Locate the cell with the specified text and output its [x, y] center coordinate. 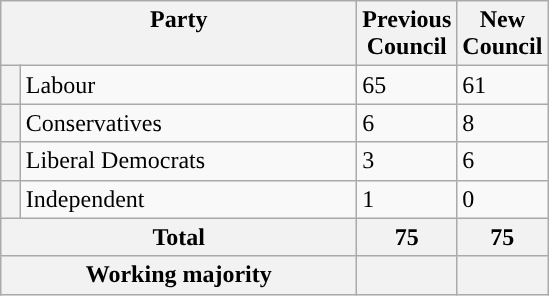
Liberal Democrats [188, 161]
Conservatives [188, 123]
65 [407, 85]
Total [179, 237]
Previous Council [407, 34]
1 [407, 199]
New Council [502, 34]
Working majority [179, 275]
61 [502, 85]
Independent [188, 199]
8 [502, 123]
Party [179, 34]
0 [502, 199]
3 [407, 161]
Labour [188, 85]
